Return (x, y) of the center of cell containing provided text 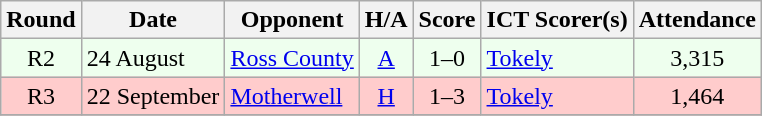
Score (447, 20)
Round (41, 20)
Ross County (292, 58)
R3 (41, 96)
Opponent (292, 20)
Motherwell (292, 96)
Date (153, 20)
ICT Scorer(s) (557, 20)
A (386, 58)
1–3 (447, 96)
24 August (153, 58)
1–0 (447, 58)
1,464 (697, 96)
22 September (153, 96)
Attendance (697, 20)
3,315 (697, 58)
R2 (41, 58)
H (386, 96)
H/A (386, 20)
